Return [x, y] of the center of cell containing provided text 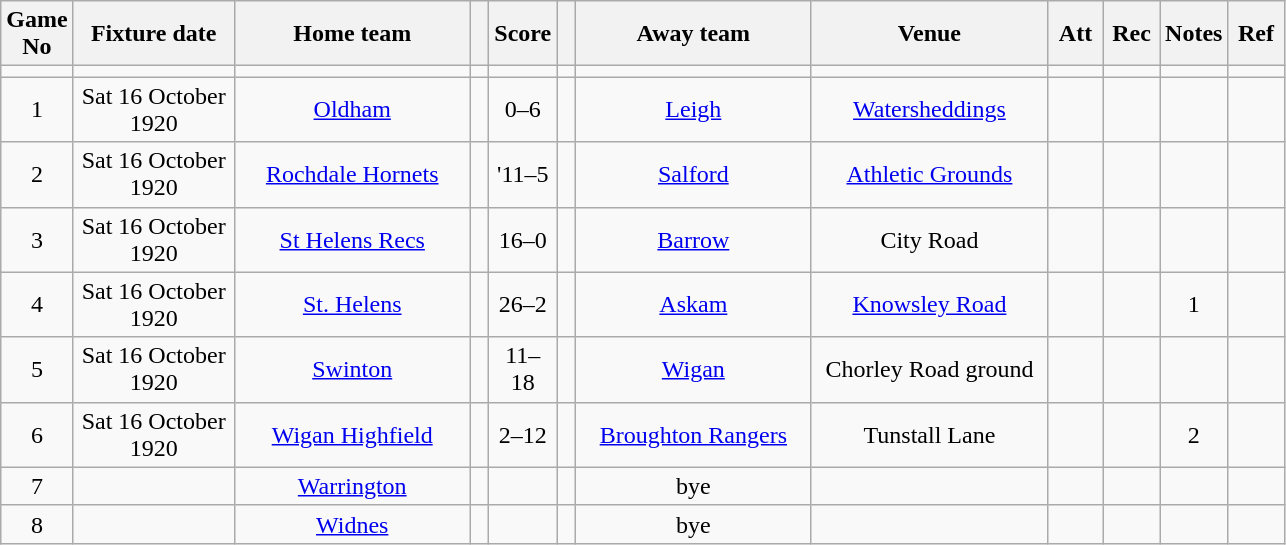
Score [523, 34]
Game No [37, 34]
Notes [1194, 34]
6 [37, 434]
Venue [929, 34]
4 [37, 304]
26–2 [523, 304]
Watersheddings [929, 110]
City Road [929, 240]
0–6 [523, 110]
'11–5 [523, 174]
Leigh [693, 110]
Broughton Rangers [693, 434]
St Helens Recs [352, 240]
8 [37, 524]
Wigan [693, 370]
Wigan Highfield [352, 434]
Salford [693, 174]
Rec [1132, 34]
Chorley Road ground [929, 370]
Away team [693, 34]
Oldham [352, 110]
2–12 [523, 434]
Home team [352, 34]
St. Helens [352, 304]
Widnes [352, 524]
3 [37, 240]
Barrow [693, 240]
5 [37, 370]
Fixture date [154, 34]
Att [1075, 34]
Warrington [352, 486]
7 [37, 486]
Swinton [352, 370]
Ref [1256, 34]
Askam [693, 304]
Tunstall Lane [929, 434]
16–0 [523, 240]
11–18 [523, 370]
Knowsley Road [929, 304]
Athletic Grounds [929, 174]
Rochdale Hornets [352, 174]
